Scan for the cell matching the given text and deliver its [x, y] coordinate at center. 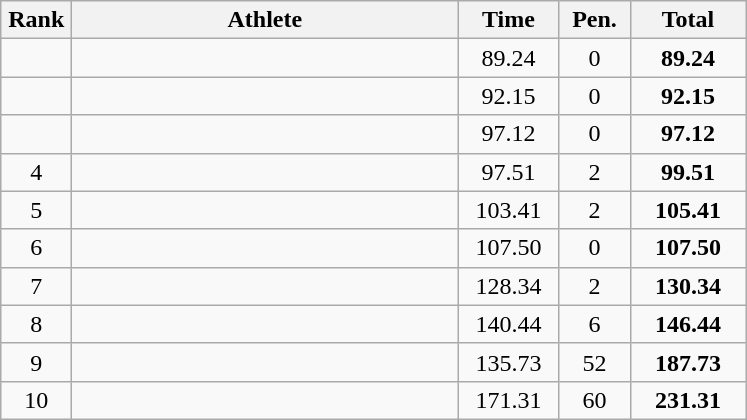
4 [36, 172]
187.73 [688, 362]
5 [36, 210]
128.34 [508, 286]
105.41 [688, 210]
103.41 [508, 210]
52 [594, 362]
Total [688, 20]
135.73 [508, 362]
97.51 [508, 172]
9 [36, 362]
Athlete [265, 20]
7 [36, 286]
Time [508, 20]
171.31 [508, 400]
130.34 [688, 286]
Pen. [594, 20]
10 [36, 400]
140.44 [508, 324]
231.31 [688, 400]
8 [36, 324]
Rank [36, 20]
60 [594, 400]
99.51 [688, 172]
146.44 [688, 324]
